Output the [X, Y] coordinate of the center of the cell containing the given text.  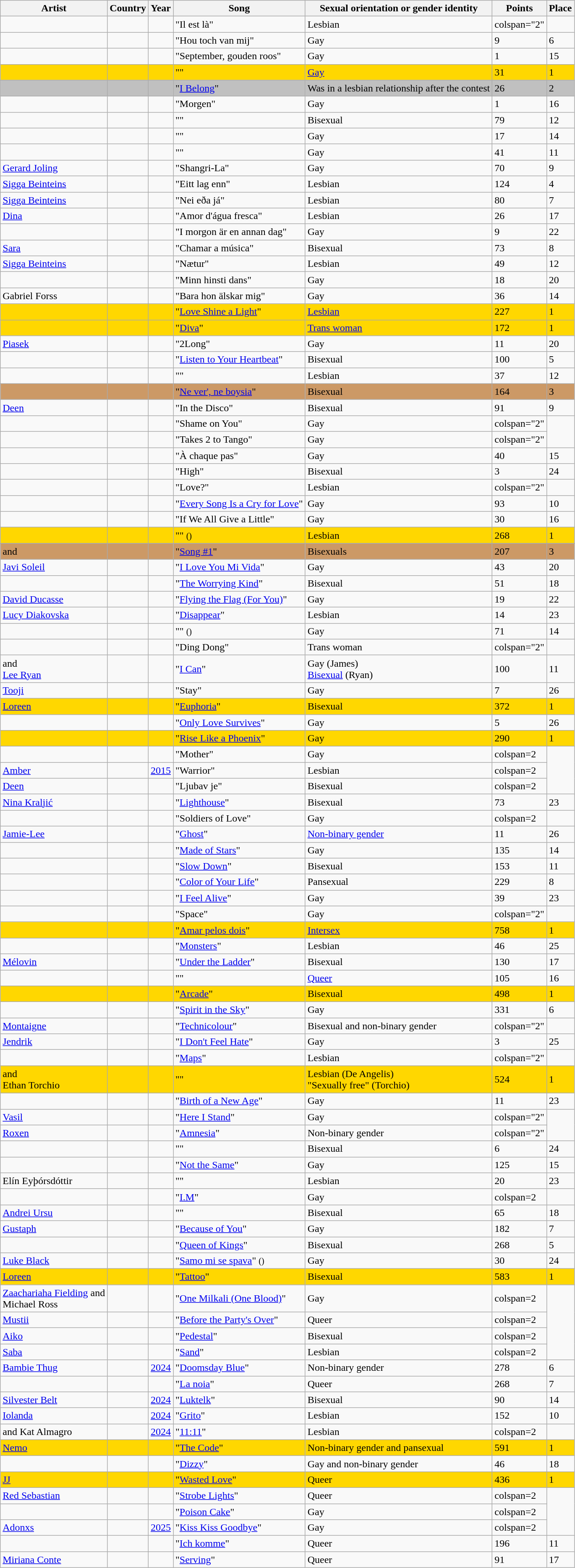
Mélovin [54, 962]
Nina Kraljić [54, 802]
Gustaph [54, 1229]
"Doomsday Blue" [239, 1368]
Tooji [54, 690]
"Il est là" [239, 24]
2025 [160, 1528]
19 [520, 599]
"I Don't Feel Hate" [239, 1042]
Zaachariaha Fielding andMichael Ross [54, 1298]
49 [520, 264]
"Ne ver', ne boysia" [239, 391]
"Morgen" [239, 104]
Bambie Thug [54, 1368]
"Ich komme" [239, 1544]
40 [520, 455]
2 [560, 88]
"Euphoria" [239, 706]
Year [160, 8]
"I Can" [239, 669]
2015 [160, 770]
583 [520, 1277]
65 [520, 1213]
"Slow Down" [239, 866]
Was in a lesbian relationship after the contest [399, 88]
Elín Eyþórsdóttir [54, 1181]
"Nætur" [239, 264]
"Bara hon älskar mig" [239, 296]
290 [520, 738]
Gay and non-binary gender [399, 1464]
"Monsters" [239, 946]
Andrei Ursu [54, 1213]
278 [520, 1368]
70 [520, 168]
"Kiss Kiss Goodbye" [239, 1528]
79 [520, 120]
"Sand" [239, 1352]
"Pedestal" [239, 1336]
"Dizzy" [239, 1464]
"À chaque pas" [239, 455]
37 [520, 376]
"Made of Stars" [239, 850]
"Amor d'água fresca" [239, 216]
"Color of Your Life" [239, 882]
"Amar pelos dois" [239, 930]
"Minn hinsti dans" [239, 280]
Sara [54, 248]
"Mother" [239, 754]
Lucy Diakovska [54, 615]
Bisexual and non-binary gender [399, 1026]
"Song #1" [239, 551]
Piasek [54, 344]
182 [520, 1229]
"Spirit in the Sky" [239, 1010]
"Eitt lag enn" [239, 184]
Luke Black [54, 1261]
Bisexuals [399, 551]
436 [520, 1479]
"Because of You" [239, 1229]
"Arcade" [239, 994]
Country [128, 8]
and [54, 551]
Gay (James)Bisexual (Ryan) [399, 669]
"I Love You Mi Vida" [239, 567]
"High" [239, 472]
"Rise Like a Phoenix" [239, 738]
"Love?" [239, 488]
"Love Shine a Light" [239, 312]
"11:11" [239, 1432]
"Ding Dong" [239, 647]
498 [520, 994]
196 [520, 1544]
31 [520, 72]
"The Worrying Kind" [239, 583]
"I Belong" [239, 88]
"La noia" [239, 1384]
51 [520, 583]
"Space" [239, 914]
Points [520, 8]
"Only Love Survives" [239, 722]
and Kat Almagro [54, 1432]
"Lighthouse" [239, 802]
152 [520, 1416]
41 [520, 152]
331 [520, 1010]
Silvester Belt [54, 1400]
227 [520, 312]
80 [520, 200]
"Under the Ladder" [239, 962]
164 [520, 391]
93 [520, 504]
Jendrik [54, 1042]
Adonxs [54, 1528]
Red Sebastian [54, 1495]
"Diva" [239, 328]
Gerard Joling [54, 168]
Miriana Conte [54, 1560]
"Chamar a música" [239, 248]
and Lee Ryan [54, 669]
JJ [54, 1479]
"Before the Party's Over" [239, 1320]
"Ghost" [239, 834]
36 [520, 296]
"Grito" [239, 1416]
"Shangri-La" [239, 168]
"Amnesia" [239, 1133]
124 [520, 184]
"I Feel Alive" [239, 898]
Jamie-Lee [54, 834]
"Warrior" [239, 770]
"Luktelk" [239, 1400]
Montaigne [54, 1026]
524 [520, 1079]
"Ljubav je" [239, 786]
"Nei eða já" [239, 200]
39 [520, 898]
"The Code" [239, 1448]
Intersex [399, 930]
"Hou toch van mij" [239, 40]
758 [520, 930]
Place [560, 8]
"September, gouden roos" [239, 56]
"Flying the Flag (For You)" [239, 599]
"Here I Stand" [239, 1117]
Pansexual [399, 882]
153 [520, 866]
105 [520, 978]
"Shame on You" [239, 423]
Roxen [54, 1133]
"Soldiers of Love" [239, 818]
"Takes 2 to Tango" [239, 439]
"Birth of a New Age" [239, 1101]
"Samo mi se spava" () [239, 1261]
"Disappear" [239, 615]
591 [520, 1448]
Amber [54, 770]
"One Milkali (One Blood)" [239, 1298]
71 [520, 631]
Lesbian (De Angelis) "Sexually free" (Torchio) [399, 1079]
372 [520, 706]
Vasil [54, 1117]
Javi Soleil [54, 567]
"Tattoo" [239, 1277]
"Every Song Is a Cry for Love" [239, 504]
Aiko [54, 1336]
David Ducasse [54, 599]
"Strobe Lights" [239, 1495]
229 [520, 882]
90 [520, 1400]
135 [520, 850]
125 [520, 1165]
Nemo [54, 1448]
207 [520, 551]
"I morgon är en annan dag" [239, 232]
and Ethan Torchio [54, 1079]
"Maps" [239, 1058]
4 [560, 184]
"If We All Give a Little" [239, 519]
"Not the Same" [239, 1165]
43 [520, 567]
Song [239, 8]
Iolanda [54, 1416]
"Queen of Kings" [239, 1245]
"Wasted Love" [239, 1479]
"Technicolour" [239, 1026]
"Poison Cake" [239, 1512]
Sexual orientation or gender identity [399, 8]
Mustii [54, 1320]
Dina [54, 216]
Saba [54, 1352]
"I.M" [239, 1197]
Gabriel Forss [54, 296]
172 [520, 328]
130 [520, 962]
"Listen to Your Heartbeat" [239, 360]
Non-binary gender and pansexual [399, 1448]
"2Long" [239, 344]
"Serving" [239, 1560]
"Stay" [239, 690]
Artist [54, 8]
"In the Disco" [239, 407]
